Output the [X, Y] coordinate of the center of the cell containing the given text.  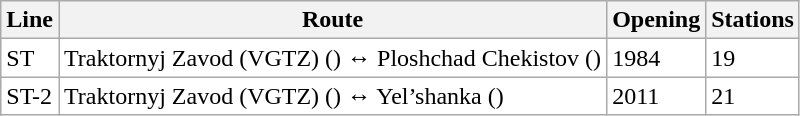
ST-2 [30, 96]
Traktornyj Zavod (VGTZ) () ↔ Yel’shanka () [332, 96]
19 [753, 58]
Stations [753, 20]
Line [30, 20]
ST [30, 58]
Traktornyj Zavod (VGTZ) () ↔ Ploshchad Chekistov () [332, 58]
2011 [656, 96]
21 [753, 96]
Opening [656, 20]
Route [332, 20]
1984 [656, 58]
